Provide the (X, Y) coordinate of the cell's center where the given text is located.  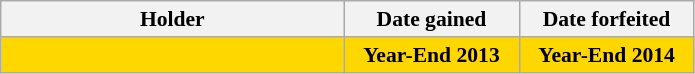
Holder (172, 19)
Date forfeited (606, 19)
Date gained (432, 19)
Year-End 2014 (606, 55)
Year-End 2013 (432, 55)
